From the cell containing the given text, extract its center point as (X, Y) coordinate. 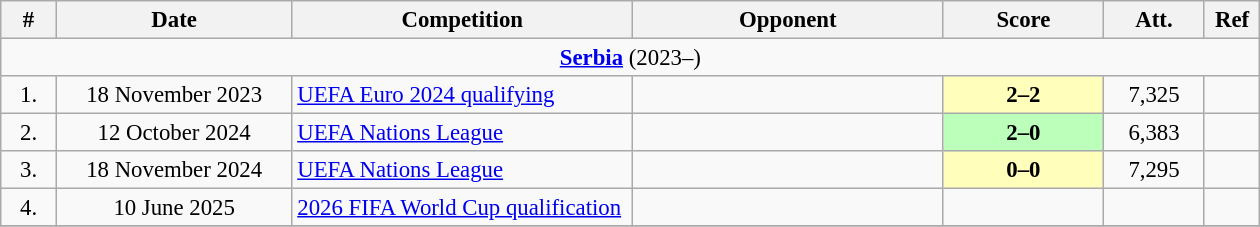
1. (29, 95)
# (29, 20)
UEFA Euro 2024 qualifying (462, 95)
Date (174, 20)
6,383 (1154, 133)
Opponent (788, 20)
3. (29, 170)
2–0 (1024, 133)
18 November 2024 (174, 170)
10 June 2025 (174, 208)
2026 FIFA World Cup qualification (462, 208)
Ref (1232, 20)
Att. (1154, 20)
2–2 (1024, 95)
7,295 (1154, 170)
4. (29, 208)
0–0 (1024, 170)
Score (1024, 20)
12 October 2024 (174, 133)
7,325 (1154, 95)
18 November 2023 (174, 95)
Serbia (2023–) (630, 58)
Competition (462, 20)
2. (29, 133)
